Return [X, Y] of the center of cell containing provided text 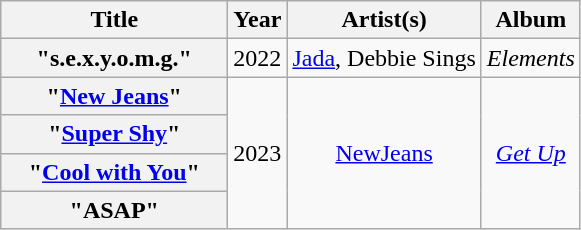
Jada, Debbie Sings [384, 58]
Title [114, 20]
2022 [258, 58]
"New Jeans" [114, 96]
Elements [530, 58]
"Cool with You" [114, 172]
"Super Shy" [114, 134]
Artist(s) [384, 20]
Get Up [530, 153]
Year [258, 20]
NewJeans [384, 153]
2023 [258, 153]
"ASAP" [114, 210]
"s.e.x.y.o.m.g." [114, 58]
Album [530, 20]
